Scan for the cell matching the given text and deliver its (x, y) coordinate at center. 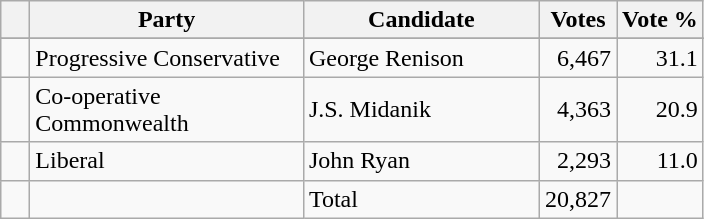
Total (421, 199)
J.S. Midanik (421, 110)
Party (167, 20)
6,467 (578, 58)
20.9 (660, 110)
Co-operative Commonwealth (167, 110)
Candidate (421, 20)
Liberal (167, 161)
11.0 (660, 161)
John Ryan (421, 161)
2,293 (578, 161)
George Renison (421, 58)
31.1 (660, 58)
4,363 (578, 110)
Progressive Conservative (167, 58)
Vote % (660, 20)
20,827 (578, 199)
Votes (578, 20)
